Locate the cell with the specified text and output its (x, y) center coordinate. 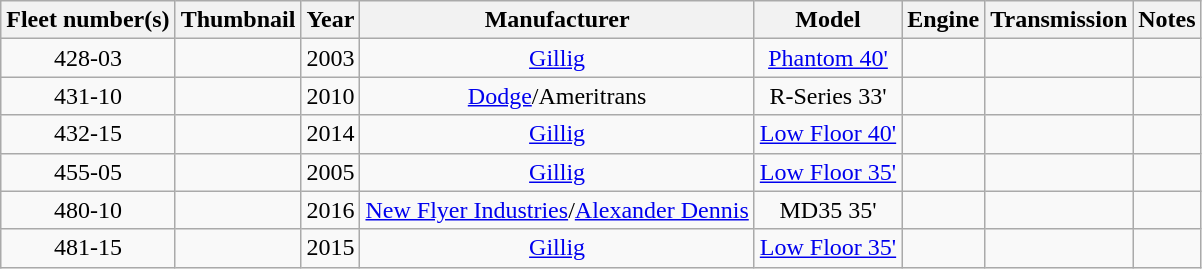
Engine (944, 20)
Notes (1167, 20)
2010 (330, 96)
MD35 35' (828, 210)
431-10 (88, 96)
Transmission (1059, 20)
2005 (330, 172)
481-15 (88, 248)
Phantom 40' (828, 58)
Thumbnail (238, 20)
2016 (330, 210)
455-05 (88, 172)
428-03 (88, 58)
Low Floor 40' (828, 134)
Fleet number(s) (88, 20)
2014 (330, 134)
Dodge/Ameritrans (557, 96)
Model (828, 20)
2003 (330, 58)
New Flyer Industries/Alexander Dennis (557, 210)
2015 (330, 248)
432-15 (88, 134)
Manufacturer (557, 20)
R-Series 33' (828, 96)
Year (330, 20)
480-10 (88, 210)
